Return (X, Y) of the center of cell containing provided text 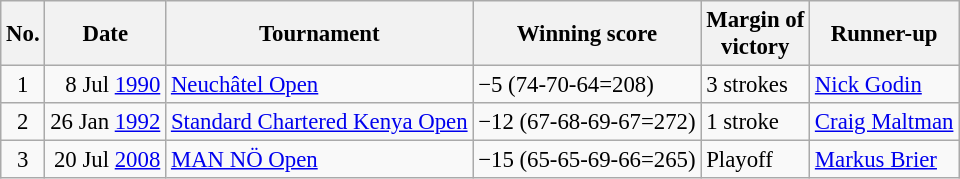
Margin ofvictory (756, 34)
Neuchâtel Open (320, 85)
26 Jan 1992 (106, 122)
2 (23, 122)
20 Jul 2008 (106, 160)
3 strokes (756, 85)
MAN NÖ Open (320, 160)
1 stroke (756, 122)
Tournament (320, 34)
Markus Brier (884, 160)
Craig Maltman (884, 122)
1 (23, 85)
Winning score (587, 34)
8 Jul 1990 (106, 85)
−15 (65-65-69-66=265) (587, 160)
Nick Godin (884, 85)
Runner-up (884, 34)
No. (23, 34)
−12 (67-68-69-67=272) (587, 122)
Standard Chartered Kenya Open (320, 122)
Date (106, 34)
Playoff (756, 160)
−5 (74-70-64=208) (587, 85)
3 (23, 160)
